Extract the (X, Y) coordinate from the center of the cell holding the provided text.  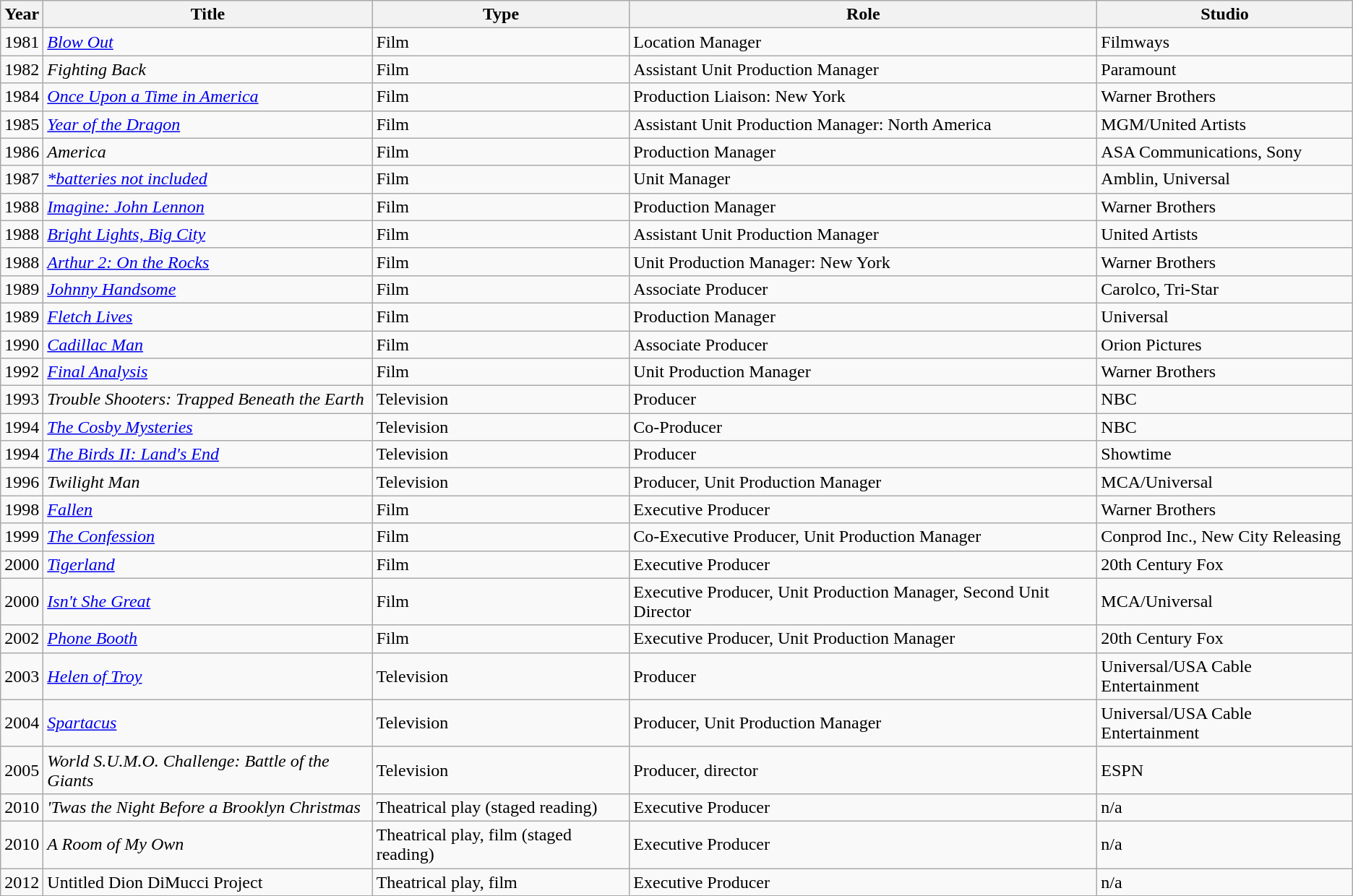
United Artists (1224, 234)
Year (22, 14)
1987 (22, 179)
2004 (22, 723)
Fletch Lives (208, 316)
1985 (22, 124)
Title (208, 14)
Cadillac Man (208, 345)
Unit Production Manager (863, 372)
Twilight Man (208, 482)
The Cosby Mysteries (208, 427)
Amblin, Universal (1224, 179)
Showtime (1224, 455)
Bright Lights, Big City (208, 234)
1986 (22, 152)
Year of the Dragon (208, 124)
1992 (22, 372)
Unit Manager (863, 179)
World S.U.M.O. Challenge: Battle of the Giants (208, 770)
Fighting Back (208, 69)
Paramount (1224, 69)
Once Upon a Time in America (208, 97)
Assistant Unit Production Manager: North America (863, 124)
Johnny Handsome (208, 289)
Theatrical play (staged reading) (501, 807)
Production Liaison: New York (863, 97)
Phone Booth (208, 639)
Helen of Troy (208, 676)
Universal (1224, 316)
*batteries not included (208, 179)
Producer, director (863, 770)
A Room of My Own (208, 844)
Fallen (208, 509)
Isn't She Great (208, 601)
Theatrical play, film (staged reading) (501, 844)
2002 (22, 639)
MGM/United Artists (1224, 124)
Co-Producer (863, 427)
Imagine: John Lennon (208, 207)
Arthur 2: On the Rocks (208, 262)
1998 (22, 509)
Spartacus (208, 723)
Final Analysis (208, 372)
Tigerland (208, 564)
Theatrical play, film (501, 882)
1981 (22, 42)
Executive Producer, Unit Production Manager, Second Unit Director (863, 601)
Carolco, Tri-Star (1224, 289)
Type (501, 14)
2005 (22, 770)
1993 (22, 400)
2012 (22, 882)
Studio (1224, 14)
1996 (22, 482)
The Birds II: Land's End (208, 455)
Role (863, 14)
Orion Pictures (1224, 345)
Blow Out (208, 42)
ASA Communications, Sony (1224, 152)
Unit Production Manager: New York (863, 262)
The Confession (208, 537)
Location Manager (863, 42)
Trouble Shooters: Trapped Beneath the Earth (208, 400)
ESPN (1224, 770)
1990 (22, 345)
1999 (22, 537)
Executive Producer, Unit Production Manager (863, 639)
Co-Executive Producer, Unit Production Manager (863, 537)
1982 (22, 69)
1984 (22, 97)
Untitled Dion DiMucci Project (208, 882)
'Twas the Night Before a Brooklyn Christmas (208, 807)
Conprod Inc., New City Releasing (1224, 537)
Filmways (1224, 42)
2003 (22, 676)
America (208, 152)
